Extract the (X, Y) coordinate from the center of the cell holding the provided text.  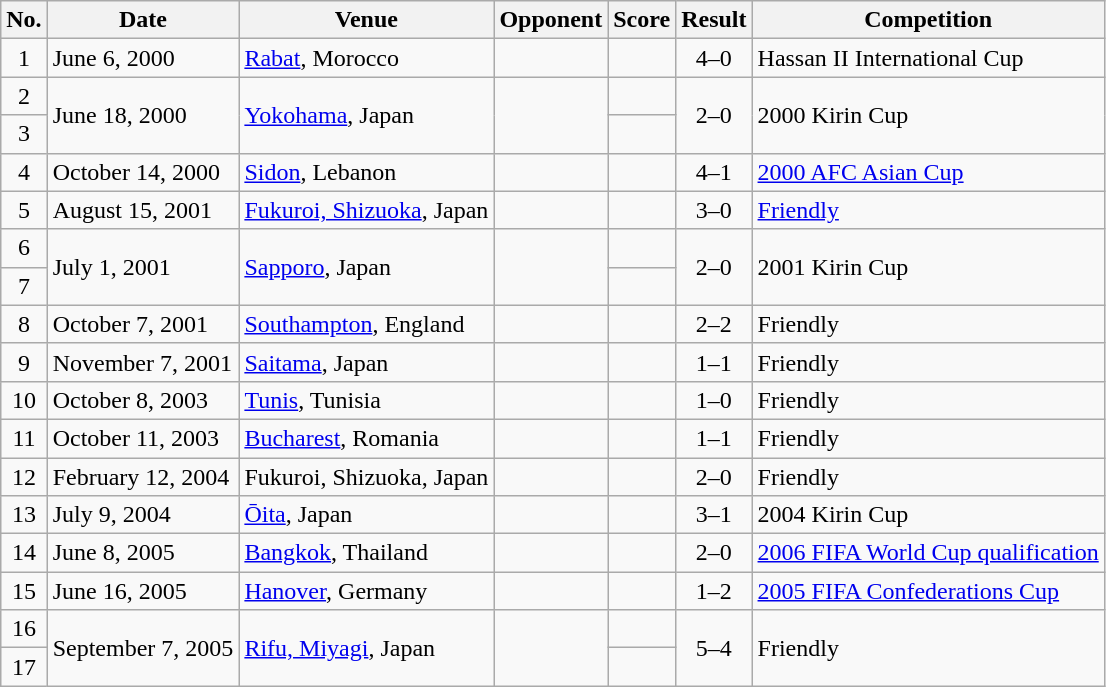
2006 FIFA World Cup qualification (928, 553)
2001 Kirin Cup (928, 267)
June 6, 2000 (143, 58)
February 12, 2004 (143, 477)
2000 Kirin Cup (928, 115)
11 (24, 438)
5 (24, 210)
Ōita, Japan (366, 515)
November 7, 2001 (143, 362)
3–1 (714, 515)
June 16, 2005 (143, 591)
2–2 (714, 324)
4 (24, 172)
1–2 (714, 591)
Venue (366, 20)
Bangkok, Thailand (366, 553)
July 9, 2004 (143, 515)
Competition (928, 20)
14 (24, 553)
6 (24, 248)
16 (24, 629)
2004 Kirin Cup (928, 515)
2 (24, 96)
September 7, 2005 (143, 648)
8 (24, 324)
October 14, 2000 (143, 172)
June 8, 2005 (143, 553)
Hanover, Germany (366, 591)
1–0 (714, 400)
13 (24, 515)
12 (24, 477)
No. (24, 20)
August 15, 2001 (143, 210)
3–0 (714, 210)
October 7, 2001 (143, 324)
5–4 (714, 648)
Sapporo, Japan (366, 267)
Bucharest, Romania (366, 438)
Hassan II International Cup (928, 58)
10 (24, 400)
Saitama, Japan (366, 362)
4–1 (714, 172)
7 (24, 286)
Sidon, Lebanon (366, 172)
15 (24, 591)
Result (714, 20)
Yokohama, Japan (366, 115)
2005 FIFA Confederations Cup (928, 591)
Tunis, Tunisia (366, 400)
October 8, 2003 (143, 400)
17 (24, 667)
Opponent (551, 20)
Date (143, 20)
Score (642, 20)
3 (24, 134)
Rabat, Morocco (366, 58)
4–0 (714, 58)
1 (24, 58)
2000 AFC Asian Cup (928, 172)
Rifu, Miyagi, Japan (366, 648)
Southampton, England (366, 324)
June 18, 2000 (143, 115)
July 1, 2001 (143, 267)
October 11, 2003 (143, 438)
9 (24, 362)
